Determine the [x, y] coordinate at the center of the cell enclosing the given text.  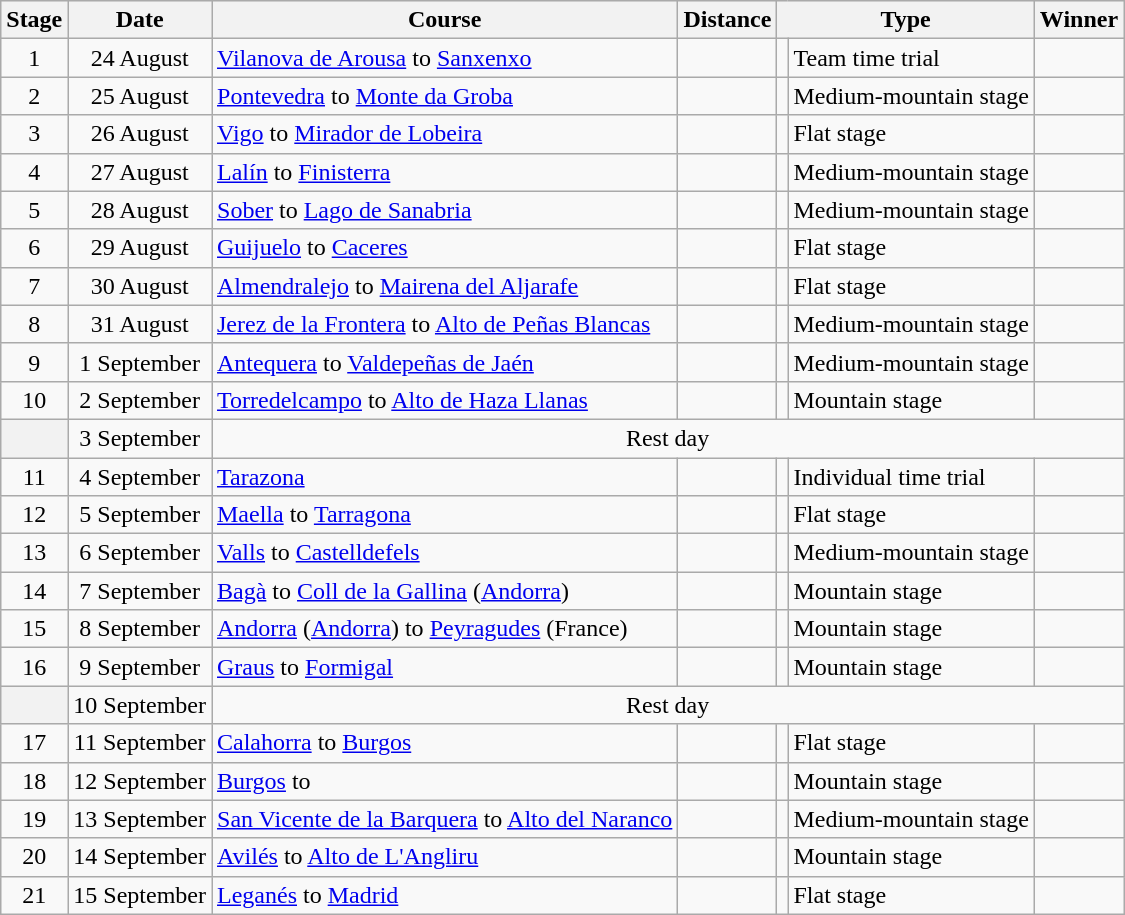
Guijuelo to Caceres [445, 248]
Vigo to Mirador de Lobeira [445, 134]
9 September [140, 667]
4 September [140, 477]
5 September [140, 515]
Vilanova de Arousa to Sanxenxo [445, 58]
15 September [140, 895]
Valls to Castelldefels [445, 553]
31 August [140, 324]
18 [34, 781]
17 [34, 743]
8 September [140, 629]
Type [906, 20]
Bagà to Coll de la Gallina (Andorra) [445, 591]
Burgos to [445, 781]
2 September [140, 400]
12 September [140, 781]
Torredelcampo to Alto de Haza Llanas [445, 400]
4 [34, 172]
9 [34, 362]
20 [34, 857]
Leganés to Madrid [445, 895]
10 [34, 400]
Lalín to Finisterra [445, 172]
Date [140, 20]
24 August [140, 58]
Jerez de la Frontera to Alto de Peñas Blancas [445, 324]
San Vicente de la Barquera to Alto del Naranco [445, 819]
1 September [140, 362]
10 September [140, 705]
11 September [140, 743]
Almendralejo to Mairena del Aljarafe [445, 286]
30 August [140, 286]
Tarazona [445, 477]
27 August [140, 172]
21 [34, 895]
19 [34, 819]
25 August [140, 96]
3 September [140, 438]
1 [34, 58]
Stage [34, 20]
Maella to Tarragona [445, 515]
12 [34, 515]
26 August [140, 134]
16 [34, 667]
14 September [140, 857]
Antequera to Valdepeñas de Jaén [445, 362]
Calahorra to Burgos [445, 743]
15 [34, 629]
Avilés to Alto de L'Angliru [445, 857]
Winner [1078, 20]
Team time trial [911, 58]
6 September [140, 553]
11 [34, 477]
3 [34, 134]
Distance [728, 20]
2 [34, 96]
14 [34, 591]
7 [34, 286]
7 September [140, 591]
Course [445, 20]
Graus to Formigal [445, 667]
13 September [140, 819]
28 August [140, 210]
Individual time trial [911, 477]
Sober to Lago de Sanabria [445, 210]
13 [34, 553]
Andorra (Andorra) to Peyragudes (France) [445, 629]
29 August [140, 248]
8 [34, 324]
Pontevedra to Monte da Groba [445, 96]
5 [34, 210]
6 [34, 248]
